For the text-containing cell, return its midpoint in [X, Y] coordinate format. 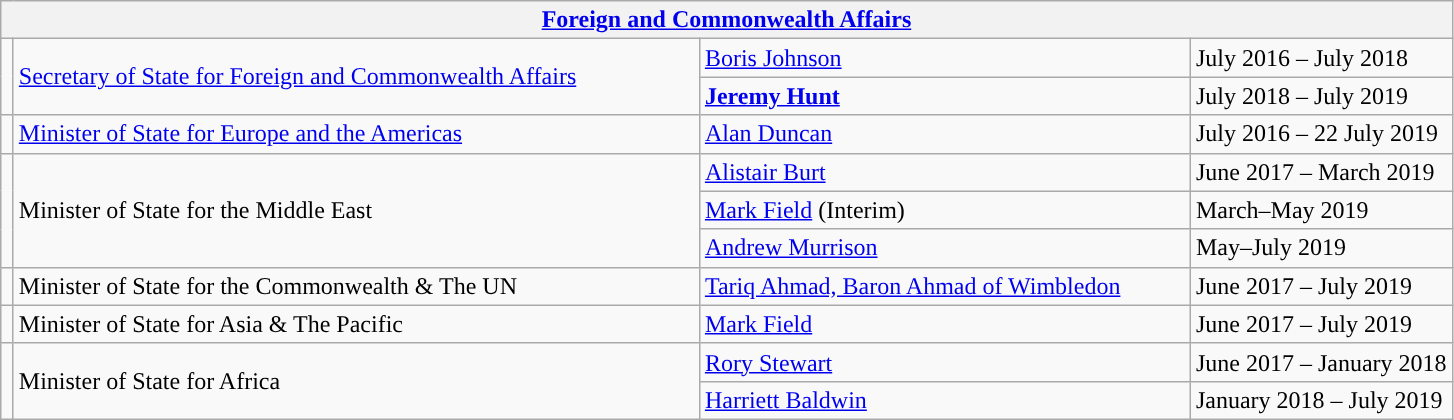
Rory Stewart [944, 362]
June 2017 – January 2018 [1321, 362]
Foreign and Commonwealth Affairs [726, 20]
Harriett Baldwin [944, 400]
Mark Field (Interim) [944, 210]
May–July 2019 [1321, 248]
July 2016 – 22 July 2019 [1321, 134]
March–May 2019 [1321, 210]
Alistair Burt [944, 172]
Boris Johnson [944, 58]
Secretary of State for Foreign and Commonwealth Affairs [356, 77]
Mark Field [944, 324]
Jeremy Hunt [944, 96]
Minister of State for the Middle East [356, 210]
January 2018 – July 2019 [1321, 400]
Minister of State for the Commonwealth & The UN [356, 286]
Andrew Murrison [944, 248]
Alan Duncan [944, 134]
June 2017 – March 2019 [1321, 172]
Minister of State for Africa [356, 381]
Minister of State for Asia & The Pacific [356, 324]
July 2016 – July 2018 [1321, 58]
Minister of State for Europe and the Americas [356, 134]
July 2018 – July 2019 [1321, 96]
Tariq Ahmad, Baron Ahmad of Wimbledon [944, 286]
